Determine the (X, Y) coordinate at the center of the cell enclosing the given text.  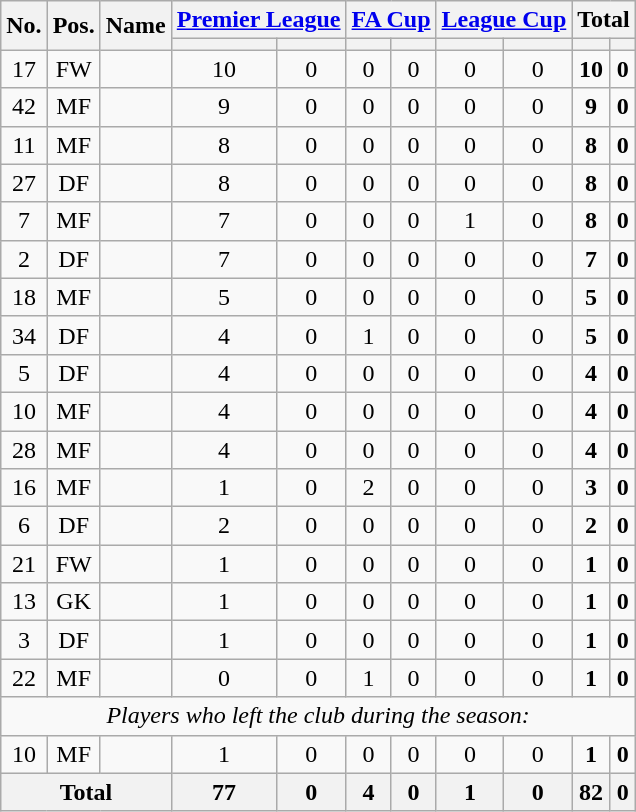
34 (24, 335)
Players who left the club during the season: (318, 716)
League Cup (504, 20)
No. (24, 26)
FA Cup (391, 20)
13 (24, 602)
21 (24, 564)
82 (591, 792)
18 (24, 297)
GK (74, 602)
6 (24, 526)
28 (24, 449)
27 (24, 183)
Pos. (74, 26)
16 (24, 488)
77 (224, 792)
42 (24, 107)
Premier League (258, 20)
Name (136, 26)
22 (24, 678)
11 (24, 145)
17 (24, 69)
